Determine the [X, Y] coordinate at the center of the cell enclosing the given text.  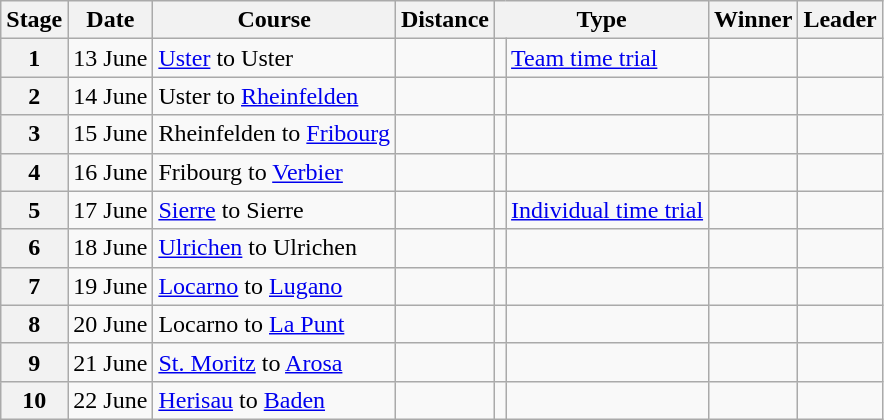
1 [34, 58]
Locarno to La Punt [274, 324]
Sierre to Sierre [274, 210]
19 June [110, 286]
14 June [110, 96]
Rheinfelden to Fribourg [274, 134]
Type [602, 20]
21 June [110, 362]
3 [34, 134]
7 [34, 286]
22 June [110, 400]
St. Moritz to Arosa [274, 362]
Distance [444, 20]
Course [274, 20]
20 June [110, 324]
Individual time trial [608, 210]
2 [34, 96]
9 [34, 362]
Ulrichen to Ulrichen [274, 248]
16 June [110, 172]
15 June [110, 134]
Uster to Rheinfelden [274, 96]
10 [34, 400]
13 June [110, 58]
8 [34, 324]
Winner [754, 20]
Uster to Uster [274, 58]
18 June [110, 248]
Fribourg to Verbier [274, 172]
4 [34, 172]
Leader [840, 20]
Herisau to Baden [274, 400]
6 [34, 248]
Team time trial [608, 58]
Date [110, 20]
17 June [110, 210]
Locarno to Lugano [274, 286]
5 [34, 210]
Stage [34, 20]
